Find where the given text appears and provide that cell's center as [X, Y] coordinate. 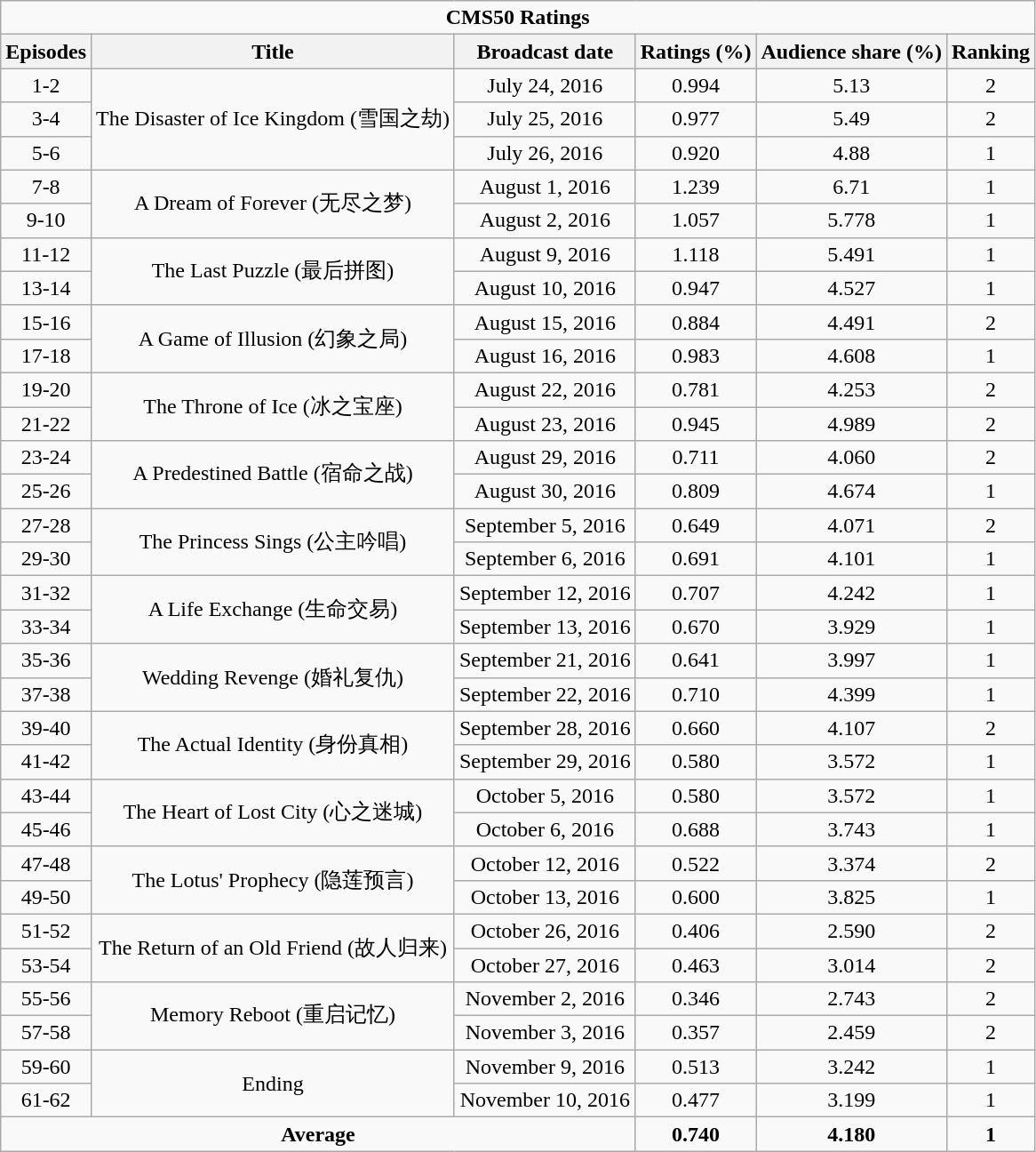
The Disaster of Ice Kingdom (雪国之劫) [274, 119]
59-60 [46, 1067]
55-56 [46, 999]
September 28, 2016 [545, 728]
61-62 [46, 1100]
0.670 [696, 627]
31-32 [46, 593]
October 27, 2016 [545, 964]
August 2, 2016 [545, 220]
4.88 [851, 153]
39-40 [46, 728]
9-10 [46, 220]
23-24 [46, 458]
41-42 [46, 762]
0.994 [696, 85]
0.947 [696, 288]
47-48 [46, 863]
21-22 [46, 424]
0.977 [696, 119]
4.101 [851, 559]
August 22, 2016 [545, 389]
0.740 [696, 1134]
September 29, 2016 [545, 762]
November 9, 2016 [545, 1067]
0.688 [696, 829]
25-26 [46, 492]
1.118 [696, 254]
4.071 [851, 525]
A Predestined Battle (宿命之战) [274, 475]
A Game of Illusion (幻象之局) [274, 339]
4.608 [851, 356]
October 13, 2016 [545, 897]
4.491 [851, 322]
August 1, 2016 [545, 187]
5.778 [851, 220]
Wedding Revenge (婚礼复仇) [274, 677]
29-30 [46, 559]
4.527 [851, 288]
August 16, 2016 [545, 356]
0.357 [696, 1033]
3.199 [851, 1100]
September 21, 2016 [545, 660]
November 10, 2016 [545, 1100]
0.710 [696, 694]
August 23, 2016 [545, 424]
17-18 [46, 356]
15-16 [46, 322]
45-46 [46, 829]
57-58 [46, 1033]
July 24, 2016 [545, 85]
Broadcast date [545, 52]
3.743 [851, 829]
August 10, 2016 [545, 288]
4.253 [851, 389]
November 2, 2016 [545, 999]
3.014 [851, 964]
0.641 [696, 660]
0.711 [696, 458]
The Actual Identity (身份真相) [274, 745]
August 29, 2016 [545, 458]
July 25, 2016 [545, 119]
5-6 [46, 153]
11-12 [46, 254]
35-36 [46, 660]
2.459 [851, 1033]
0.945 [696, 424]
3.374 [851, 863]
0.522 [696, 863]
4.107 [851, 728]
August 15, 2016 [545, 322]
0.346 [696, 999]
6.71 [851, 187]
7-8 [46, 187]
4.180 [851, 1134]
0.600 [696, 897]
27-28 [46, 525]
The Return of an Old Friend (故人归来) [274, 948]
5.49 [851, 119]
3.997 [851, 660]
Memory Reboot (重启记忆) [274, 1016]
0.513 [696, 1067]
A Life Exchange (生命交易) [274, 610]
3.825 [851, 897]
37-38 [46, 694]
September 22, 2016 [545, 694]
3-4 [46, 119]
The Princess Sings (公主吟唱) [274, 542]
October 12, 2016 [545, 863]
September 5, 2016 [545, 525]
53-54 [46, 964]
0.463 [696, 964]
August 9, 2016 [545, 254]
49-50 [46, 897]
Average [318, 1134]
1.239 [696, 187]
43-44 [46, 796]
4.989 [851, 424]
A Dream of Forever (无尽之梦) [274, 204]
0.691 [696, 559]
Ratings (%) [696, 52]
33-34 [46, 627]
Title [274, 52]
The Last Puzzle (最后拼图) [274, 271]
Ranking [992, 52]
0.983 [696, 356]
0.406 [696, 931]
September 13, 2016 [545, 627]
September 12, 2016 [545, 593]
The Lotus' Prophecy (隐莲预言) [274, 880]
September 6, 2016 [545, 559]
October 26, 2016 [545, 931]
4.674 [851, 492]
November 3, 2016 [545, 1033]
19-20 [46, 389]
Audience share (%) [851, 52]
2.590 [851, 931]
0.809 [696, 492]
4.399 [851, 694]
0.707 [696, 593]
August 30, 2016 [545, 492]
3.929 [851, 627]
0.649 [696, 525]
1-2 [46, 85]
Ending [274, 1084]
The Throne of Ice (冰之宝座) [274, 406]
1.057 [696, 220]
5.13 [851, 85]
October 6, 2016 [545, 829]
0.884 [696, 322]
5.491 [851, 254]
13-14 [46, 288]
0.920 [696, 153]
Episodes [46, 52]
0.477 [696, 1100]
The Heart of Lost City (心之迷城) [274, 812]
3.242 [851, 1067]
July 26, 2016 [545, 153]
4.060 [851, 458]
0.781 [696, 389]
October 5, 2016 [545, 796]
51-52 [46, 931]
4.242 [851, 593]
CMS50 Ratings [518, 18]
0.660 [696, 728]
2.743 [851, 999]
